Scan for the cell matching the given text and deliver its (X, Y) coordinate at center. 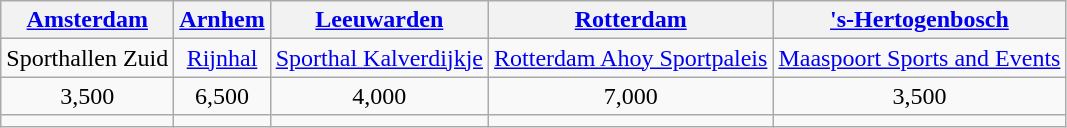
4,000 (379, 96)
6,500 (222, 96)
Amsterdam (88, 20)
Sporthal Kalverdijkje (379, 58)
Rotterdam Ahoy Sportpaleis (631, 58)
Rotterdam (631, 20)
7,000 (631, 96)
Arnhem (222, 20)
's-Hertogenbosch (920, 20)
Leeuwarden (379, 20)
Rijnhal (222, 58)
Maaspoort Sports and Events (920, 58)
Sporthallen Zuid (88, 58)
